Provide the [x, y] coordinate of the cell's center where the given text is located.  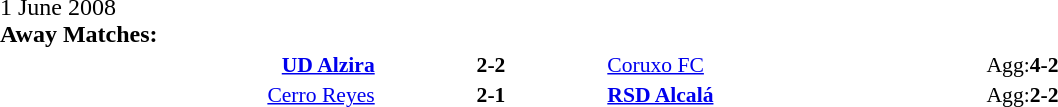
Coruxo FC [795, 64]
2-2 [492, 64]
